Return [x, y] of the center of cell containing provided text 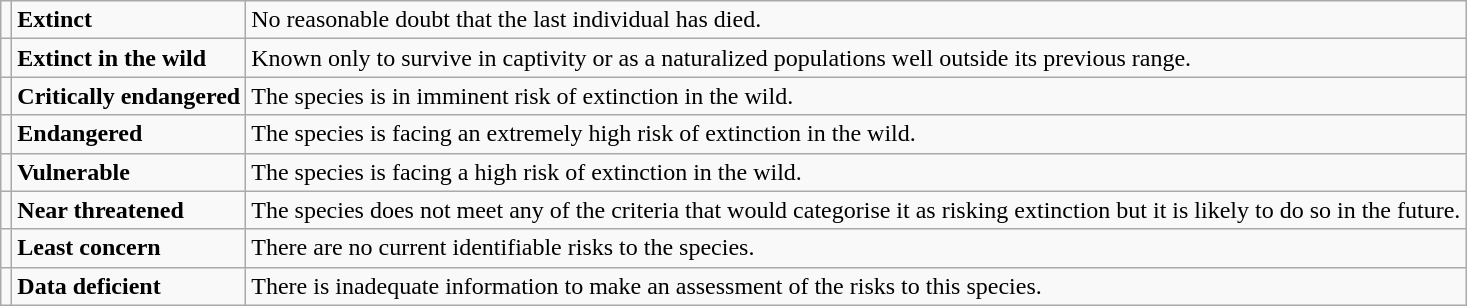
Extinct [129, 20]
Least concern [129, 248]
The species is facing an extremely high risk of extinction in the wild. [856, 134]
Vulnerable [129, 172]
No reasonable doubt that the last individual has died. [856, 20]
The species is in imminent risk of extinction in the wild. [856, 96]
Data deficient [129, 286]
There is inadequate information to make an assessment of the risks to this species. [856, 286]
Near threatened [129, 210]
The species does not meet any of the criteria that would categorise it as risking extinction but it is likely to do so in the future. [856, 210]
Extinct in the wild [129, 58]
There are no current identifiable risks to the species. [856, 248]
Known only to survive in captivity or as a naturalized populations well outside its previous range. [856, 58]
Endangered [129, 134]
The species is facing a high risk of extinction in the wild. [856, 172]
Critically endangered [129, 96]
